Extract the (x, y) coordinate from the center of the cell holding the provided text.  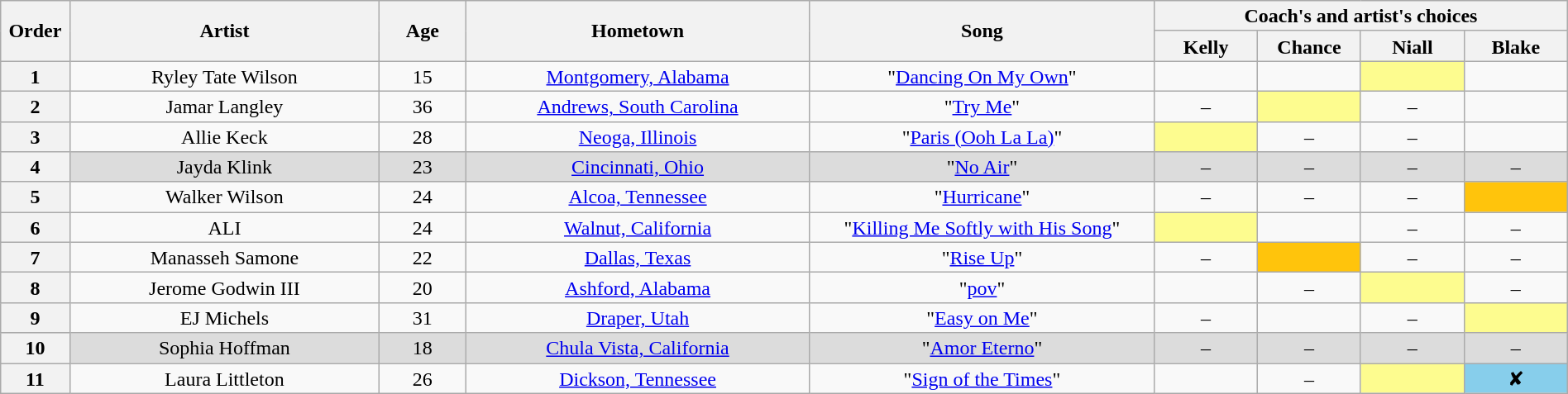
11 (35, 378)
Niall (1413, 46)
"Easy on Me" (982, 317)
Sophia Hoffman (225, 349)
Andrews, South Carolina (638, 106)
Draper, Utah (638, 317)
Artist (225, 31)
Laura Littleton (225, 378)
"Try Me" (982, 106)
9 (35, 317)
18 (423, 349)
4 (35, 167)
5 (35, 197)
28 (423, 137)
"Killing Me Softly with His Song" (982, 228)
Ashford, Alabama (638, 287)
31 (423, 317)
EJ Michels (225, 317)
36 (423, 106)
8 (35, 287)
✘ (1515, 378)
Chance (1310, 46)
Hometown (638, 31)
"pov" (982, 287)
6 (35, 228)
Age (423, 31)
Dallas, Texas (638, 258)
Walker Wilson (225, 197)
3 (35, 137)
Dickson, Tennessee (638, 378)
10 (35, 349)
Song (982, 31)
Blake (1515, 46)
Manasseh Samone (225, 258)
Alcoa, Tennessee (638, 197)
Chula Vista, California (638, 349)
22 (423, 258)
2 (35, 106)
Montgomery, Alabama (638, 76)
Cincinnati, Ohio (638, 167)
26 (423, 378)
"Dancing On My Own" (982, 76)
15 (423, 76)
Kelly (1206, 46)
Coach's and artist's choices (1361, 17)
Order (35, 31)
"Paris (Ooh La La)" (982, 137)
"Amor Eterno" (982, 349)
Walnut, California (638, 228)
Jamar Langley (225, 106)
20 (423, 287)
1 (35, 76)
Jayda Klink (225, 167)
7 (35, 258)
"Hurricane" (982, 197)
Neoga, Illinois (638, 137)
"No Air" (982, 167)
"Rise Up" (982, 258)
ALI (225, 228)
Jerome Godwin III (225, 287)
Allie Keck (225, 137)
"Sign of the Times" (982, 378)
23 (423, 167)
Ryley Tate Wilson (225, 76)
